From the cell containing the given text, extract its center point as [x, y] coordinate. 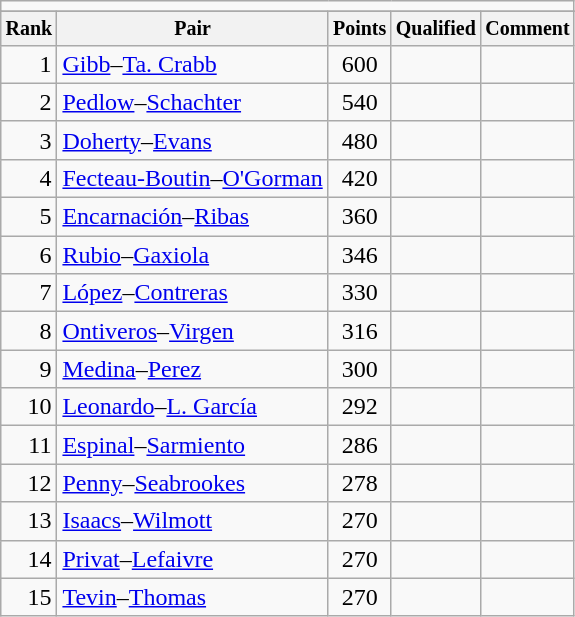
Fecteau-Boutin–O'Gorman [192, 178]
4 [29, 178]
Doherty–Evans [192, 140]
360 [360, 217]
286 [360, 445]
6 [29, 255]
Comment [527, 28]
Tevin–Thomas [192, 597]
Gibb–Ta. Crabb [192, 64]
Encarnación–Ribas [192, 217]
15 [29, 597]
13 [29, 521]
Privat–Lefaivre [192, 559]
López–Contreras [192, 293]
Pair [192, 28]
Points [360, 28]
11 [29, 445]
540 [360, 102]
600 [360, 64]
10 [29, 407]
300 [360, 369]
2 [29, 102]
330 [360, 293]
Isaacs–Wilmott [192, 521]
Ontiveros–Virgen [192, 331]
Rubio–Gaxiola [192, 255]
8 [29, 331]
316 [360, 331]
3 [29, 140]
292 [360, 407]
9 [29, 369]
14 [29, 559]
480 [360, 140]
Espinal–Sarmiento [192, 445]
Penny–Seabrookes [192, 483]
7 [29, 293]
Rank [29, 28]
Qualified [436, 28]
1 [29, 64]
Pedlow–Schachter [192, 102]
278 [360, 483]
346 [360, 255]
12 [29, 483]
Leonardo–L. García [192, 407]
5 [29, 217]
420 [360, 178]
Medina–Perez [192, 369]
